Capture the cell that displays the provided text and extract its (x, y) central coordinate. 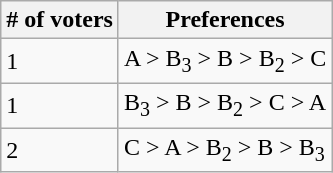
C > A > B2 > B > B3 (224, 150)
B3 > B > B2 > C > A (224, 105)
A > B3 > B > B2 > C (224, 61)
Preferences (224, 20)
2 (60, 150)
# of voters (60, 20)
